Locate the cell with the specified text and output its (X, Y) center coordinate. 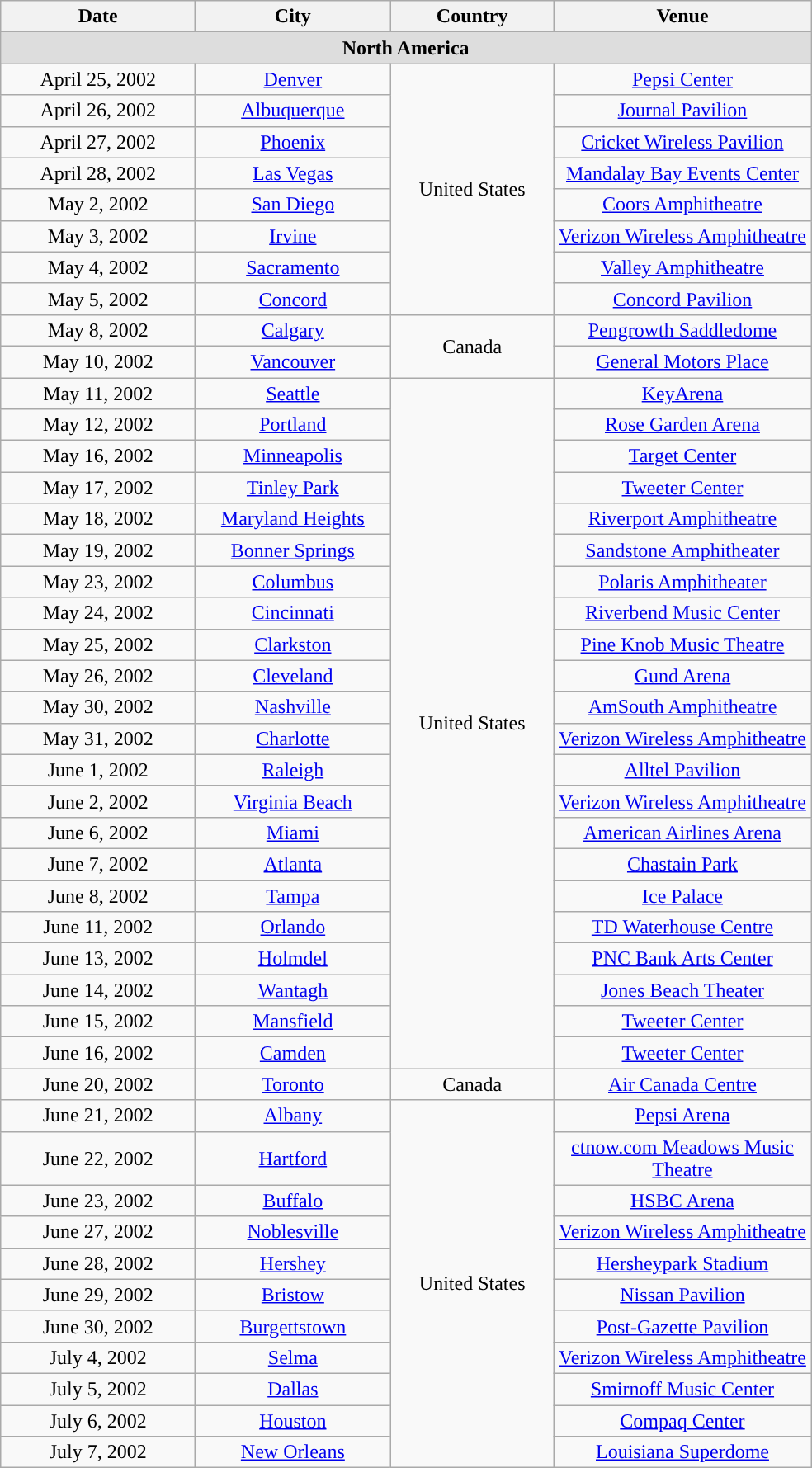
June 21, 2002 (98, 1116)
Bonner Springs (293, 550)
PNC Bank Arts Center (682, 959)
Cincinnati (293, 613)
Irvine (293, 236)
Jones Beach Theater (682, 990)
May 12, 2002 (98, 425)
Sacramento (293, 267)
Charlotte (293, 739)
May 10, 2002 (98, 361)
Pengrowth Saddledome (682, 330)
Air Canada Centre (682, 1084)
May 4, 2002 (98, 267)
Maryland Heights (293, 519)
Cricket Wireless Pavilion (682, 142)
Albany (293, 1116)
Target Center (682, 456)
June 16, 2002 (98, 1053)
Polaris Amphitheater (682, 582)
Hersheypark Stadium (682, 1263)
June 23, 2002 (98, 1201)
June 13, 2002 (98, 959)
Rose Garden Arena (682, 425)
Compaq Center (682, 1420)
San Diego (293, 205)
HSBC Arena (682, 1201)
Louisiana Superdome (682, 1452)
Vancouver (293, 361)
Hartford (293, 1159)
May 8, 2002 (98, 330)
AmSouth Amphitheatre (682, 707)
Burgettstown (293, 1326)
Portland (293, 425)
Bristow (293, 1295)
July 6, 2002 (98, 1420)
April 25, 2002 (98, 79)
June 7, 2002 (98, 864)
May 25, 2002 (98, 644)
June 22, 2002 (98, 1159)
Clarkston (293, 644)
Smirnoff Music Center (682, 1389)
April 26, 2002 (98, 111)
Venue (682, 17)
Pepsi Center (682, 79)
Wantagh (293, 990)
July 5, 2002 (98, 1389)
May 11, 2002 (98, 394)
May 17, 2002 (98, 488)
April 28, 2002 (98, 173)
May 18, 2002 (98, 519)
Houston (293, 1420)
July 7, 2002 (98, 1452)
Atlanta (293, 864)
American Airlines Arena (682, 833)
Holmdel (293, 959)
June 27, 2002 (98, 1232)
Valley Amphitheatre (682, 267)
Concord Pavilion (682, 299)
Coors Amphitheatre (682, 205)
May 30, 2002 (98, 707)
Miami (293, 833)
May 3, 2002 (98, 236)
May 31, 2002 (98, 739)
June 1, 2002 (98, 770)
Albuquerque (293, 111)
April 27, 2002 (98, 142)
May 24, 2002 (98, 613)
Orlando (293, 928)
Alltel Pavilion (682, 770)
June 15, 2002 (98, 1022)
Raleigh (293, 770)
May 16, 2002 (98, 456)
Toronto (293, 1084)
May 19, 2002 (98, 550)
Concord (293, 299)
May 23, 2002 (98, 582)
Denver (293, 79)
Selma (293, 1357)
Calgary (293, 330)
General Motors Place (682, 361)
Journal Pavilion (682, 111)
June 6, 2002 (98, 833)
June 20, 2002 (98, 1084)
Gund Arena (682, 676)
City (293, 17)
June 8, 2002 (98, 895)
Phoenix (293, 142)
June 2, 2002 (98, 801)
Virginia Beach (293, 801)
Nissan Pavilion (682, 1295)
June 14, 2002 (98, 990)
Date (98, 17)
Chastain Park (682, 864)
North America (406, 48)
Country (472, 17)
Tinley Park (293, 488)
June 30, 2002 (98, 1326)
Ice Palace (682, 895)
Mansfield (293, 1022)
Pepsi Arena (682, 1116)
May 2, 2002 (98, 205)
Buffalo (293, 1201)
Post-Gazette Pavilion (682, 1326)
June 11, 2002 (98, 928)
May 5, 2002 (98, 299)
Riverbend Music Center (682, 613)
Dallas (293, 1389)
Las Vegas (293, 173)
July 4, 2002 (98, 1357)
May 26, 2002 (98, 676)
Seattle (293, 394)
Tampa (293, 895)
Nashville (293, 707)
Noblesville (293, 1232)
Cleveland (293, 676)
Hershey (293, 1263)
KeyArena (682, 394)
Riverport Amphitheatre (682, 519)
ctnow.com Meadows Music Theatre (682, 1159)
Sandstone Amphitheater (682, 550)
Columbus (293, 582)
Camden (293, 1053)
New Orleans (293, 1452)
Minneapolis (293, 456)
Pine Knob Music Theatre (682, 644)
June 29, 2002 (98, 1295)
Mandalay Bay Events Center (682, 173)
TD Waterhouse Centre (682, 928)
June 28, 2002 (98, 1263)
